Pinpoint the cell where the given text exists, returning its [X, Y] midpoint coordinate. 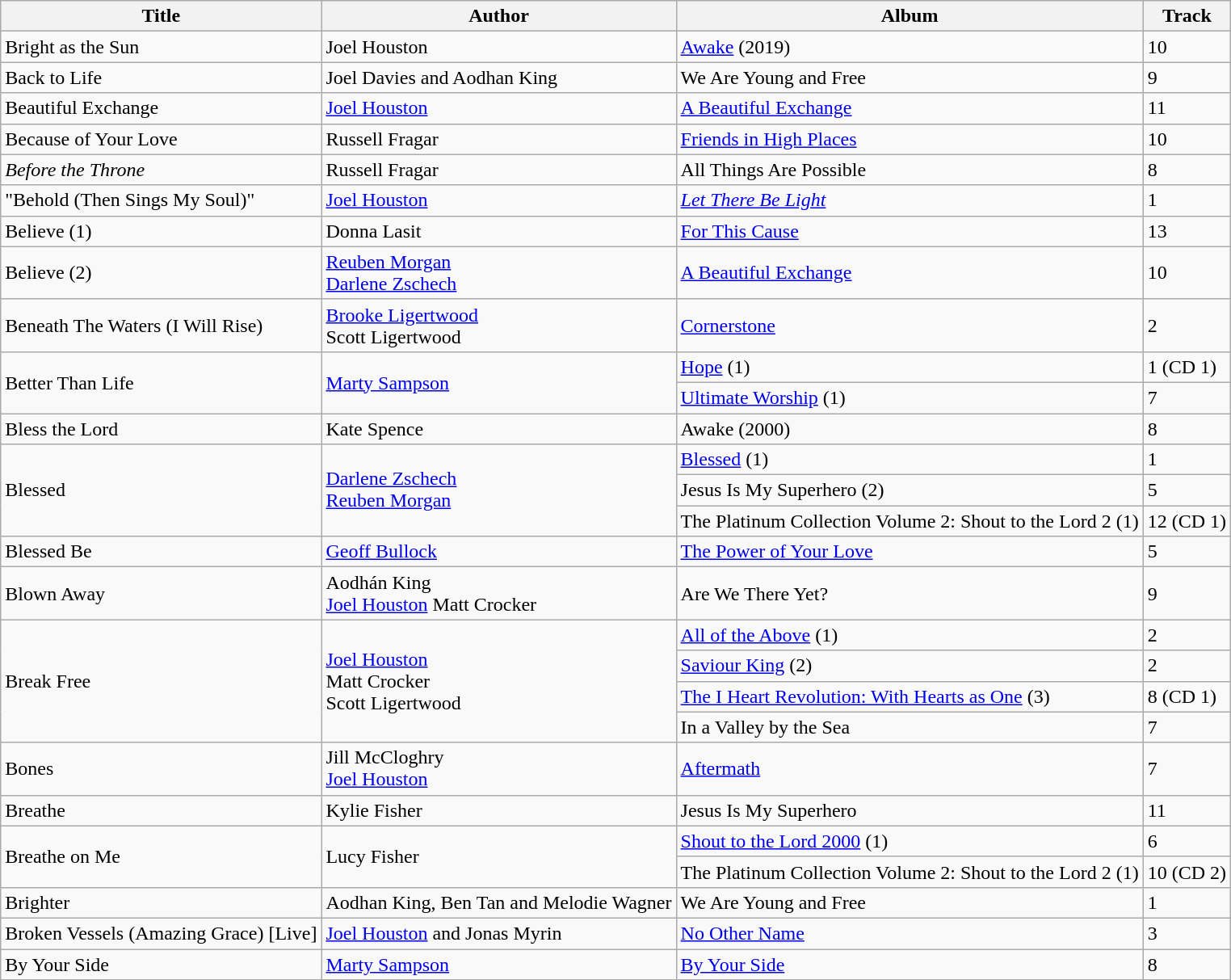
Bless the Lord [162, 429]
Better Than Life [162, 382]
Blessed (1) [910, 460]
Aftermath [910, 769]
Beneath The Waters (I Will Rise) [162, 325]
Saviour King (2) [910, 666]
Jesus Is My Superhero (2) [910, 490]
Blessed Be [162, 552]
Lucy Fisher [499, 856]
Donna Lasit [499, 231]
Title [162, 16]
Breathe [162, 810]
12 (CD 1) [1187, 521]
Breathe on Me [162, 856]
For This Cause [910, 231]
Let There Be Light [910, 200]
Aodhan King, Ben Tan and Melodie Wagner [499, 902]
Back to Life [162, 78]
Brighter [162, 902]
Joel Davies and Aodhan King [499, 78]
Geoff Bullock [499, 552]
Track [1187, 16]
"Behold (Then Sings My Soul)" [162, 200]
Bones [162, 769]
3 [1187, 933]
Beautiful Exchange [162, 108]
Bright as the Sun [162, 47]
10 (CD 2) [1187, 872]
Darlene ZschechReuben Morgan [499, 490]
Jill McCloghry Joel Houston [499, 769]
Awake (2019) [910, 47]
Reuben Morgan Darlene Zschech [499, 273]
Because of Your Love [162, 139]
Broken Vessels (Amazing Grace) [Live] [162, 933]
Friends in High Places [910, 139]
Blown Away [162, 593]
Kylie Fisher [499, 810]
13 [1187, 231]
Hope (1) [910, 367]
1 (CD 1) [1187, 367]
8 (CD 1) [1187, 696]
Aodhán KingJoel Houston Matt Crocker [499, 593]
The Power of Your Love [910, 552]
Author [499, 16]
All of the Above (1) [910, 635]
Album [910, 16]
Joel Houston and Jonas Myrin [499, 933]
Blessed [162, 490]
No Other Name [910, 933]
Break Free [162, 681]
Awake (2000) [910, 429]
Believe (1) [162, 231]
Kate Spence [499, 429]
Are We There Yet? [910, 593]
Joel Houston Matt Crocker Scott Ligertwood [499, 681]
Believe (2) [162, 273]
Brooke Ligertwood Scott Ligertwood [499, 325]
All Things Are Possible [910, 170]
Shout to the Lord 2000 (1) [910, 841]
In a Valley by the Sea [910, 727]
Ultimate Worship (1) [910, 397]
Jesus Is My Superhero [910, 810]
Cornerstone [910, 325]
Before the Throne [162, 170]
The I Heart Revolution: With Hearts as One (3) [910, 696]
6 [1187, 841]
